Search for the cell housing the specified text and yield its [X, Y] center coordinate. 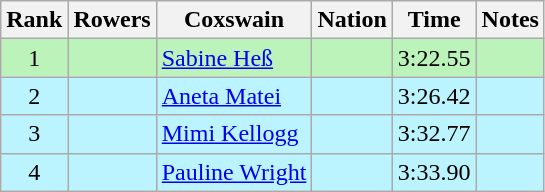
Time [434, 20]
4 [34, 172]
1 [34, 58]
Pauline Wright [234, 172]
3 [34, 134]
Aneta Matei [234, 96]
Rowers [112, 20]
2 [34, 96]
3:26.42 [434, 96]
Coxswain [234, 20]
3:32.77 [434, 134]
Sabine Heß [234, 58]
Notes [510, 20]
Nation [352, 20]
Rank [34, 20]
3:33.90 [434, 172]
3:22.55 [434, 58]
Mimi Kellogg [234, 134]
